Return [x, y] of the center of cell containing provided text 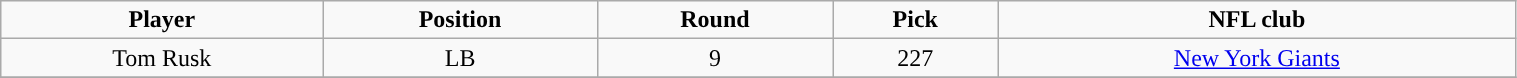
Round [714, 20]
Player [162, 20]
Tom Rusk [162, 58]
Pick [916, 20]
NFL club [1257, 20]
227 [916, 58]
LB [460, 58]
Position [460, 20]
9 [714, 58]
New York Giants [1257, 58]
